Extract the (x, y) coordinate from the center of the cell holding the provided text.  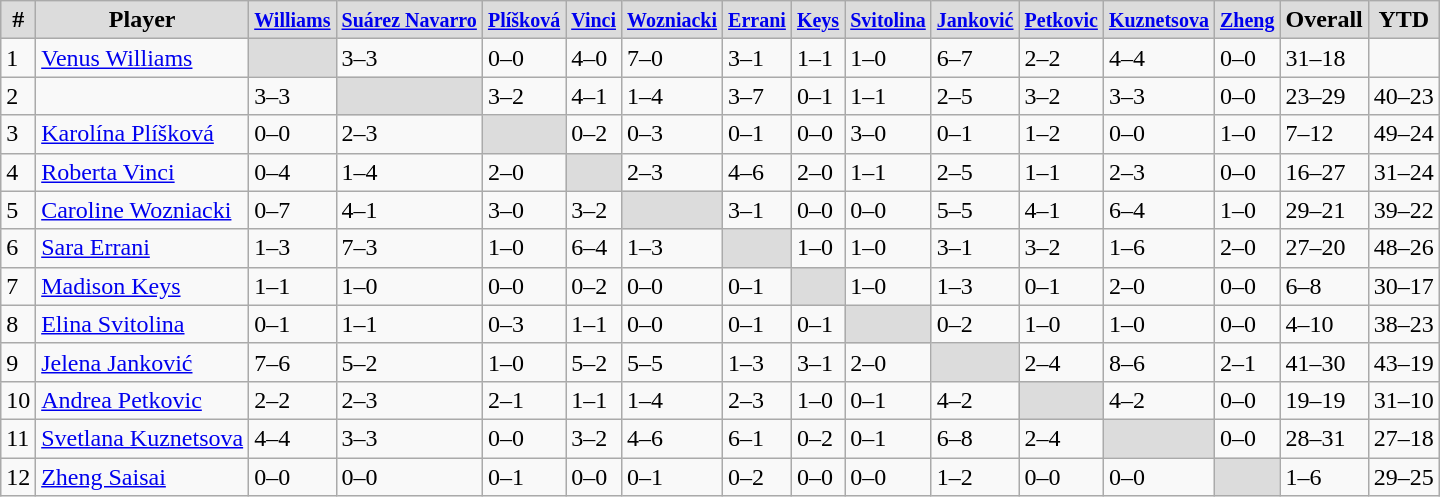
7 (18, 286)
Svetlana Kuznetsova (142, 438)
Player (142, 20)
Errani (758, 20)
10 (18, 400)
Sara Errani (142, 248)
29–21 (1324, 210)
48–26 (1404, 248)
Madison Keys (142, 286)
7–3 (409, 248)
39–22 (1404, 210)
6–7 (975, 58)
0–4 (292, 172)
Venus Williams (142, 58)
1 (18, 58)
Kuznetsova (1158, 20)
16–27 (1324, 172)
6 (18, 248)
31–10 (1404, 400)
3–7 (758, 96)
12 (18, 477)
4 (18, 172)
Roberta Vinci (142, 172)
0–7 (292, 210)
Elina Svitolina (142, 324)
Overall (1324, 20)
9 (18, 362)
11 (18, 438)
3 (18, 134)
2 (18, 96)
49–24 (1404, 134)
27–20 (1324, 248)
7–6 (292, 362)
Jelena Janković (142, 362)
4–0 (594, 58)
# (18, 20)
29–25 (1404, 477)
Plíšková (524, 20)
8 (18, 324)
5 (18, 210)
Caroline Wozniacki (142, 210)
7–12 (1324, 134)
Keys (818, 20)
27–18 (1404, 438)
30–17 (1404, 286)
Svitolina (888, 20)
28–31 (1324, 438)
31–24 (1404, 172)
Vinci (594, 20)
Wozniacki (672, 20)
8–6 (1158, 362)
Petkovic (1061, 20)
Zheng Saisai (142, 477)
Janković (975, 20)
43–19 (1404, 362)
23–29 (1324, 96)
40–23 (1404, 96)
Andrea Petkovic (142, 400)
Zheng (1247, 20)
4–10 (1324, 324)
31–18 (1324, 58)
6–1 (758, 438)
Williams (292, 20)
19–19 (1324, 400)
7–0 (672, 58)
Karolína Plíšková (142, 134)
Suárez Navarro (409, 20)
38–23 (1404, 324)
YTD (1404, 20)
41–30 (1324, 362)
